Return [X, Y] of the center of cell containing provided text 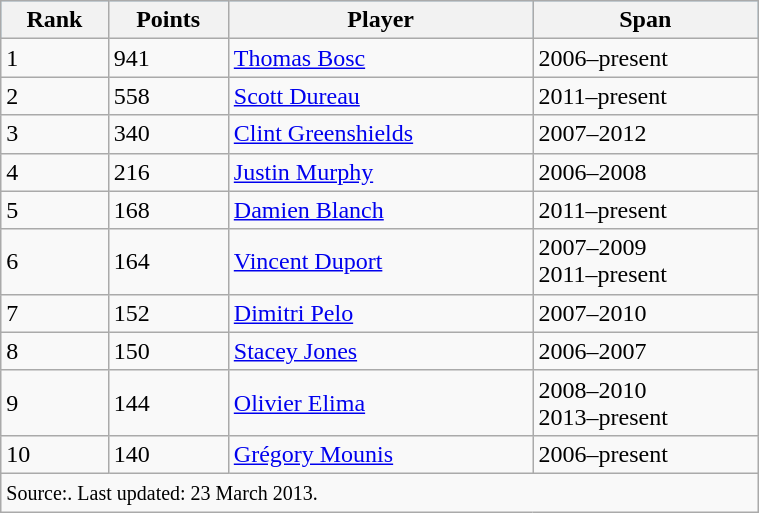
Scott Dureau [380, 96]
941 [168, 58]
Thomas Bosc [380, 58]
Grégory Mounis [380, 454]
8 [54, 351]
150 [168, 351]
Points [168, 20]
Player [380, 20]
Justin Murphy [380, 172]
Span [646, 20]
7 [54, 313]
340 [168, 134]
Damien Blanch [380, 210]
Olivier Elima [380, 402]
168 [168, 210]
Dimitri Pelo [380, 313]
2007–2010 [646, 313]
2007–2009 2011–present [646, 262]
140 [168, 454]
Rank [54, 20]
2 [54, 96]
2007–2012 [646, 134]
2006–2007 [646, 351]
2006–2008 [646, 172]
164 [168, 262]
216 [168, 172]
Clint Greenshields [380, 134]
10 [54, 454]
3 [54, 134]
9 [54, 402]
Vincent Duport [380, 262]
144 [168, 402]
5 [54, 210]
1 [54, 58]
Stacey Jones [380, 351]
152 [168, 313]
6 [54, 262]
2008–2010 2013–present [646, 402]
558 [168, 96]
Source:. Last updated: 23 March 2013. [380, 492]
4 [54, 172]
